Scan for the cell matching the given text and deliver its [X, Y] coordinate at center. 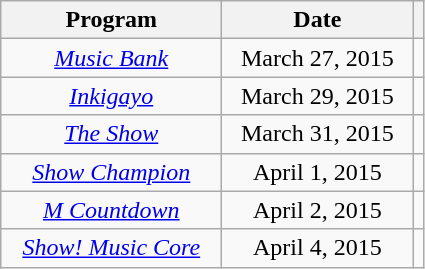
The Show [112, 134]
April 1, 2015 [318, 172]
Date [318, 20]
Music Bank [112, 58]
March 31, 2015 [318, 134]
Show! Music Core [112, 248]
April 4, 2015 [318, 248]
March 27, 2015 [318, 58]
Show Champion [112, 172]
April 2, 2015 [318, 210]
Inkigayo [112, 96]
March 29, 2015 [318, 96]
Program [112, 20]
M Countdown [112, 210]
